Pinpoint the cell where the given text exists, returning its (X, Y) midpoint coordinate. 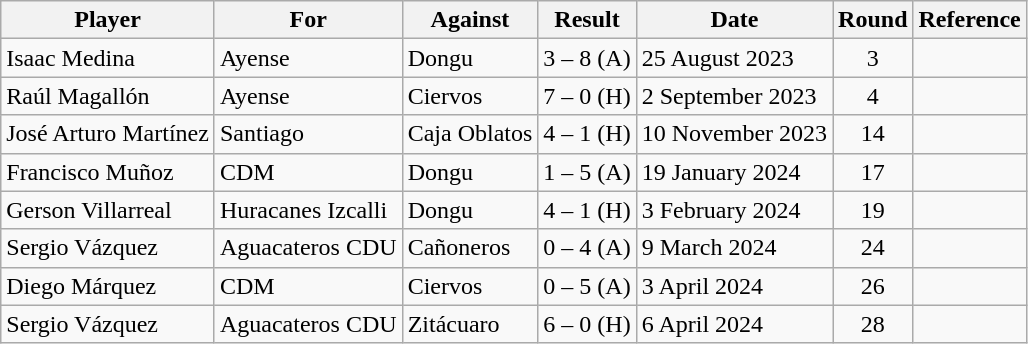
Santiago (308, 134)
3 – 8 (A) (587, 58)
4 (873, 96)
2 September 2023 (734, 96)
Against (470, 20)
9 March 2024 (734, 248)
José Arturo Martínez (108, 134)
Result (587, 20)
Diego Márquez (108, 286)
3 February 2024 (734, 210)
Raúl Magallón (108, 96)
25 August 2023 (734, 58)
6 April 2024 (734, 324)
Francisco Muñoz (108, 172)
3 (873, 58)
Reference (970, 20)
26 (873, 286)
Zitácuaro (470, 324)
3 April 2024 (734, 286)
0 – 4 (A) (587, 248)
Huracanes Izcalli (308, 210)
19 (873, 210)
7 – 0 (H) (587, 96)
Date (734, 20)
Player (108, 20)
17 (873, 172)
Round (873, 20)
Isaac Medina (108, 58)
28 (873, 324)
Gerson Villarreal (108, 210)
For (308, 20)
Caja Oblatos (470, 134)
1 – 5 (A) (587, 172)
14 (873, 134)
0 – 5 (A) (587, 286)
19 January 2024 (734, 172)
Cañoneros (470, 248)
6 – 0 (H) (587, 324)
10 November 2023 (734, 134)
24 (873, 248)
